Locate the cell with the specified text and output its [X, Y] center coordinate. 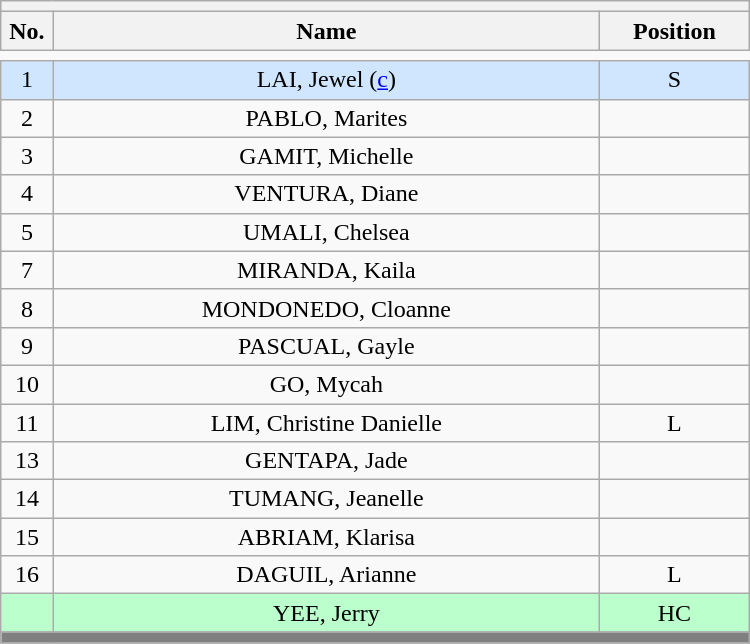
VENTURA, Diane [326, 194]
10 [27, 384]
1 [27, 80]
7 [27, 270]
UMALI, Chelsea [326, 232]
GO, Mycah [326, 384]
15 [27, 537]
PABLO, Marites [326, 118]
MONDONEDO, Cloanne [326, 308]
TUMANG, Jeanelle [326, 499]
Position [675, 31]
8 [27, 308]
3 [27, 156]
ABRIAM, Klarisa [326, 537]
9 [27, 346]
11 [27, 423]
16 [27, 575]
LIM, Christine Danielle [326, 423]
2 [27, 118]
Name [326, 31]
GAMIT, Michelle [326, 156]
14 [27, 499]
PASCUAL, Gayle [326, 346]
YEE, Jerry [326, 613]
4 [27, 194]
DAGUIL, Arianne [326, 575]
LAI, Jewel (c) [326, 80]
MIRANDA, Kaila [326, 270]
HC [675, 613]
5 [27, 232]
GENTAPA, Jade [326, 461]
13 [27, 461]
S [675, 80]
No. [27, 31]
